Return the [x, y] coordinate for the center point of the cell that contains the specified text.  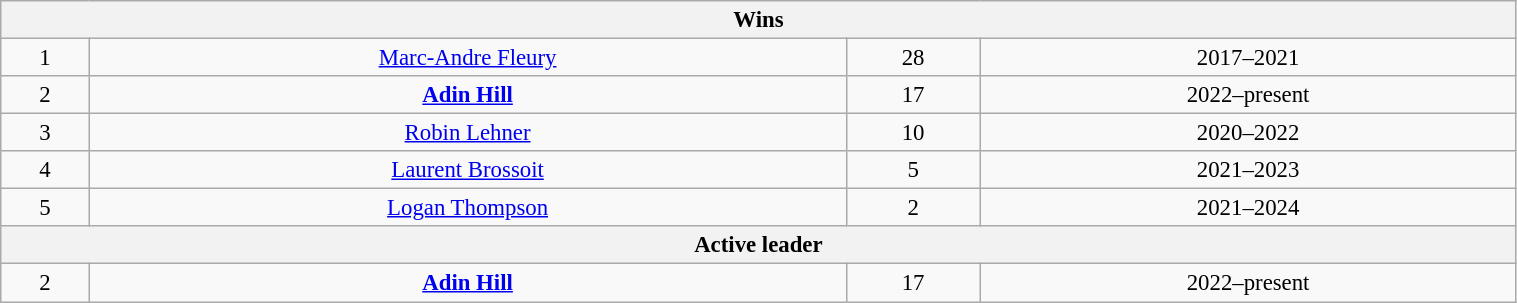
28 [913, 58]
Marc-Andre Fleury [468, 58]
Active leader [758, 245]
2017–2021 [1248, 58]
1 [45, 58]
4 [45, 170]
2020–2022 [1248, 133]
Robin Lehner [468, 133]
3 [45, 133]
10 [913, 133]
Wins [758, 20]
Laurent Brossoit [468, 170]
Logan Thompson [468, 208]
2021–2024 [1248, 208]
2021–2023 [1248, 170]
